Locate the cell with the specified text and output its (x, y) center coordinate. 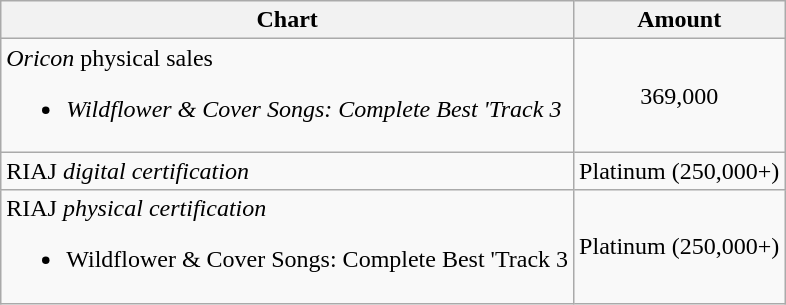
Amount (680, 20)
369,000 (680, 96)
Chart (288, 20)
RIAJ physical certificationWildflower & Cover Songs: Complete Best 'Track 3 (288, 246)
Oricon physical salesWildflower & Cover Songs: Complete Best 'Track 3 (288, 96)
RIAJ digital certification (288, 171)
